Locate the cell with the specified text and output its [x, y] center coordinate. 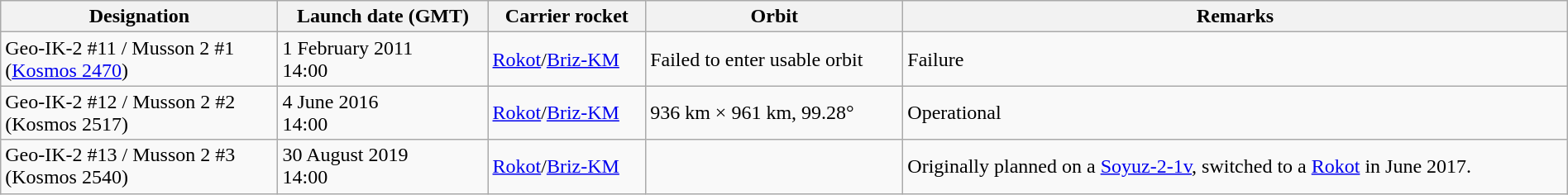
Geo-IK-2 #12 / Musson 2 #2 (Kosmos 2517) [139, 112]
1 February 201114:00 [383, 59]
Remarks [1236, 17]
Operational [1236, 112]
Carrier rocket [567, 17]
Orbit [774, 17]
936 km × 961 km, 99.28° [774, 112]
4 June 201614:00 [383, 112]
Geo-IK-2 #13 / Musson 2 #3 (Kosmos 2540) [139, 167]
Originally planned on a Soyuz-2-1v, switched to a Rokot in June 2017. [1236, 167]
Geo-IK-2 #11 / Musson 2 #1 (Kosmos 2470) [139, 59]
Failure [1236, 59]
Launch date (GMT) [383, 17]
Failed to enter usable orbit [774, 59]
30 August 201914:00 [383, 167]
Designation [139, 17]
